For the text-containing cell, return its midpoint in [x, y] coordinate format. 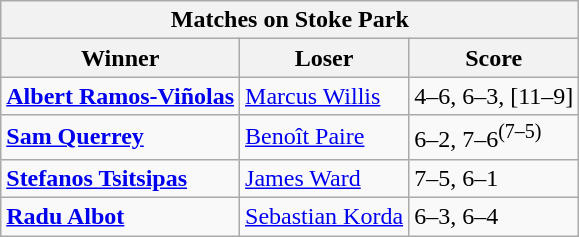
Albert Ramos-Viñolas [120, 96]
Radu Albot [120, 217]
Loser [324, 58]
Stefanos Tsitsipas [120, 178]
Sam Querrey [120, 138]
6–2, 7–6(7–5) [494, 138]
Winner [120, 58]
James Ward [324, 178]
4–6, 6–3, [11–9] [494, 96]
Marcus Willis [324, 96]
Matches on Stoke Park [290, 20]
6–3, 6–4 [494, 217]
7–5, 6–1 [494, 178]
Benoît Paire [324, 138]
Sebastian Korda [324, 217]
Score [494, 58]
